Detect which cell encompasses the target text, then output its (x, y) center coordinate. 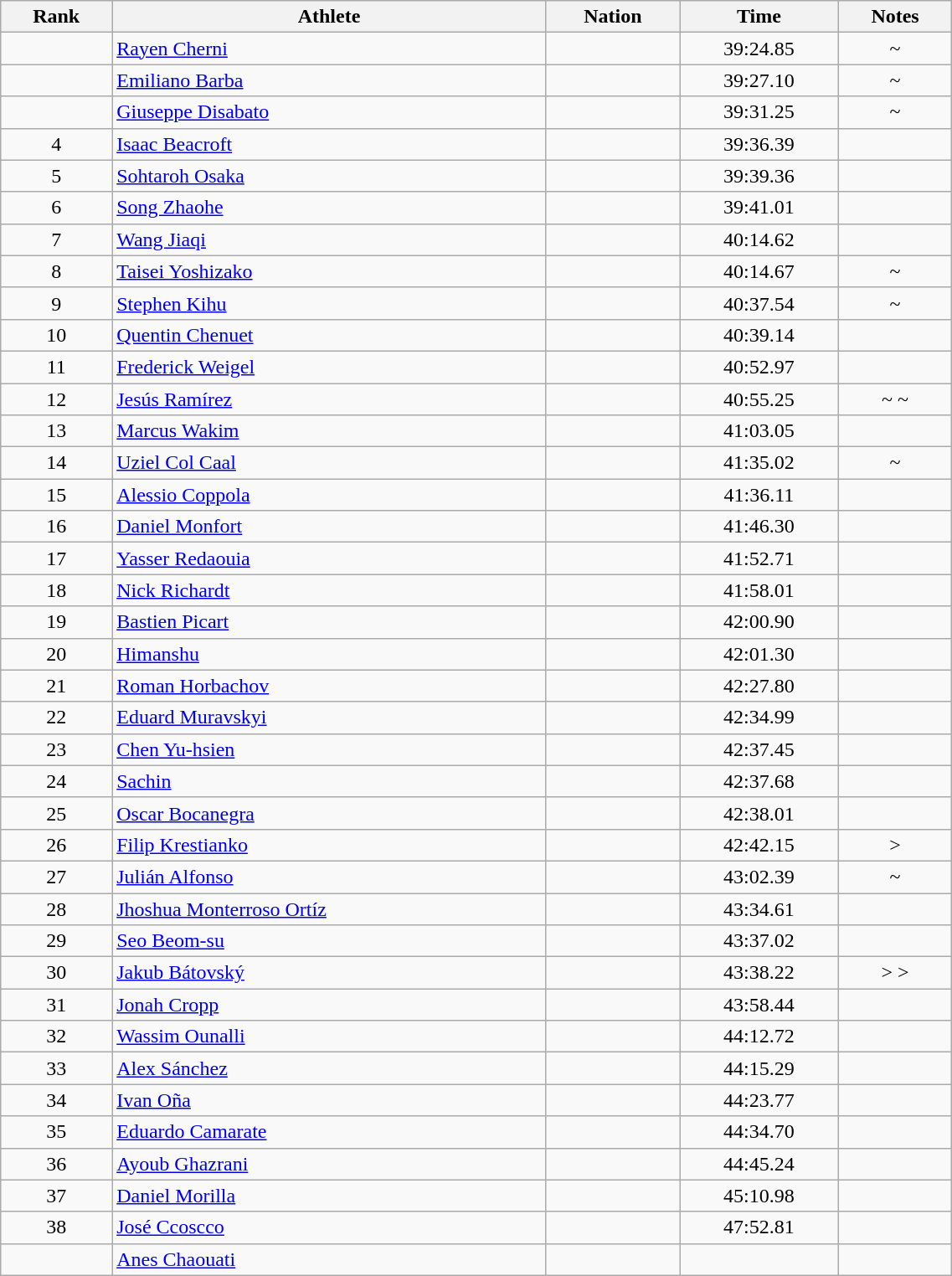
19 (57, 622)
Eduard Muravskyi (330, 718)
Himanshu (330, 654)
10 (57, 335)
Taisei Yoshizako (330, 271)
35 (57, 1132)
43:37.02 (759, 941)
Nation (613, 17)
15 (57, 495)
41:35.02 (759, 463)
43:02.39 (759, 877)
Ayoub Ghazrani (330, 1164)
Julián Alfonso (330, 877)
42:34.99 (759, 718)
Ivan Oña (330, 1100)
4 (57, 144)
39:31.25 (759, 112)
12 (57, 399)
Oscar Bocanegra (330, 813)
20 (57, 654)
30 (57, 973)
Alessio Coppola (330, 495)
Athlete (330, 17)
28 (57, 908)
41:36.11 (759, 495)
44:45.24 (759, 1164)
Quentin Chenuet (330, 335)
44:15.29 (759, 1068)
36 (57, 1164)
45:10.98 (759, 1196)
41:46.30 (759, 527)
41:52.71 (759, 558)
> > (895, 973)
Seo Beom-su (330, 941)
44:23.77 (759, 1100)
42:00.90 (759, 622)
8 (57, 271)
14 (57, 463)
39:41.01 (759, 208)
42:27.80 (759, 686)
43:34.61 (759, 908)
Daniel Monfort (330, 527)
9 (57, 303)
39:27.10 (759, 80)
Roman Horbachov (330, 686)
16 (57, 527)
Emiliano Barba (330, 80)
Nick Richardt (330, 590)
Giuseppe Disabato (330, 112)
Sachin (330, 781)
Jhoshua Monterroso Ortíz (330, 908)
40:37.54 (759, 303)
Rayen Cherni (330, 49)
38 (57, 1227)
41:58.01 (759, 590)
47:52.81 (759, 1227)
21 (57, 686)
7 (57, 239)
Alex Sánchez (330, 1068)
44:12.72 (759, 1037)
18 (57, 590)
Chen Yu-hsien (330, 749)
27 (57, 877)
~ ~ (895, 399)
Stephen Kihu (330, 303)
11 (57, 367)
Eduardo Camarate (330, 1132)
José Ccoscco (330, 1227)
40:14.62 (759, 239)
Song Zhaohe (330, 208)
6 (57, 208)
32 (57, 1037)
40:52.97 (759, 367)
42:42.15 (759, 845)
34 (57, 1100)
Jonah Cropp (330, 1005)
Frederick Weigel (330, 367)
Bastien Picart (330, 622)
Jakub Bátovský (330, 973)
> (895, 845)
Daniel Morilla (330, 1196)
Filip Krestianko (330, 845)
42:38.01 (759, 813)
40:14.67 (759, 271)
37 (57, 1196)
42:37.68 (759, 781)
24 (57, 781)
39:24.85 (759, 49)
Anes Chaouati (330, 1259)
42:37.45 (759, 749)
Isaac Beacroft (330, 144)
31 (57, 1005)
29 (57, 941)
Time (759, 17)
Sohtaroh Osaka (330, 176)
Wassim Ounalli (330, 1037)
40:39.14 (759, 335)
33 (57, 1068)
13 (57, 431)
25 (57, 813)
43:58.44 (759, 1005)
5 (57, 176)
39:36.39 (759, 144)
Notes (895, 17)
44:34.70 (759, 1132)
Jesús Ramírez (330, 399)
Rank (57, 17)
Marcus Wakim (330, 431)
Wang Jiaqi (330, 239)
39:39.36 (759, 176)
40:55.25 (759, 399)
41:03.05 (759, 431)
42:01.30 (759, 654)
Yasser Redaouia (330, 558)
Uziel Col Caal (330, 463)
17 (57, 558)
22 (57, 718)
26 (57, 845)
23 (57, 749)
43:38.22 (759, 973)
